Identify which cell holds the provided text, then report its (X, Y) central coordinate. 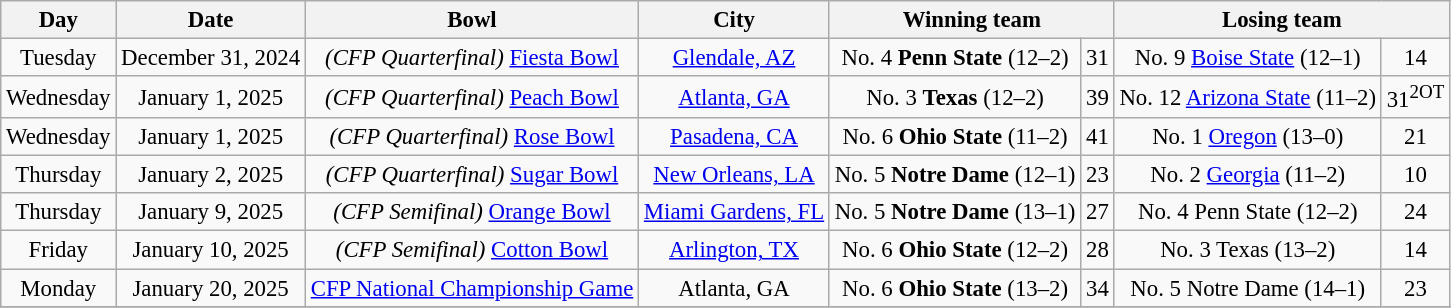
No. 2 Georgia (11–2) (1248, 175)
28 (1098, 250)
21 (1415, 137)
No. 12 Arizona State (11–2) (1248, 97)
(CFP Quarterfinal) Fiesta Bowl (472, 58)
No. 3 Texas (13–2) (1248, 250)
Losing team (1282, 20)
January 20, 2025 (211, 288)
January 10, 2025 (211, 250)
No. 9 Boise State (12–1) (1248, 58)
No. 6 Ohio State (11–2) (954, 137)
Tuesday (58, 58)
312OT (1415, 97)
No. 6 Ohio State (13–2) (954, 288)
New Orleans, LA (734, 175)
Bowl (472, 20)
No. 1 Oregon (13–0) (1248, 137)
No. 3 Texas (12–2) (954, 97)
Date (211, 20)
(CFP Semifinal) Cotton Bowl (472, 250)
31 (1098, 58)
Day (58, 20)
10 (1415, 175)
No. 5 Notre Dame (13–1) (954, 213)
(CFP Quarterfinal) Peach Bowl (472, 97)
No. 5 Notre Dame (12–1) (954, 175)
Glendale, AZ (734, 58)
City (734, 20)
No. 6 Ohio State (12–2) (954, 250)
(CFP Quarterfinal) Sugar Bowl (472, 175)
41 (1098, 137)
Friday (58, 250)
Winning team (972, 20)
34 (1098, 288)
January 9, 2025 (211, 213)
(CFP Quarterfinal) Rose Bowl (472, 137)
CFP National Championship Game (472, 288)
December 31, 2024 (211, 58)
Arlington, TX (734, 250)
27 (1098, 213)
39 (1098, 97)
January 2, 2025 (211, 175)
Miami Gardens, FL (734, 213)
No. 5 Notre Dame (14–1) (1248, 288)
(CFP Semifinal) Orange Bowl (472, 213)
Monday (58, 288)
Pasadena, CA (734, 137)
24 (1415, 213)
